Locate the cell with the specified text and output its (x, y) center coordinate. 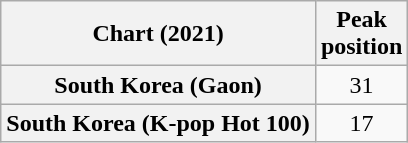
South Korea (Gaon) (158, 85)
Chart (2021) (158, 34)
31 (361, 85)
South Korea (K-pop Hot 100) (158, 123)
17 (361, 123)
Peakposition (361, 34)
